Pinpoint the cell where the given text exists, returning its [X, Y] midpoint coordinate. 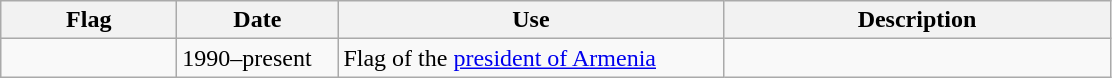
Flag [89, 20]
Use [531, 20]
1990–present [258, 58]
Flag of the president of Armenia [531, 58]
Description [917, 20]
Date [258, 20]
